Find where the given text appears and provide that cell's center as [X, Y] coordinate. 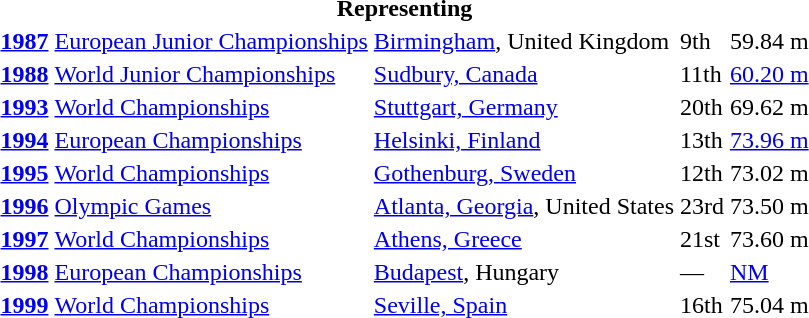
13th [702, 140]
12th [702, 173]
— [702, 272]
World Junior Championships [211, 74]
11th [702, 74]
Olympic Games [211, 206]
21st [702, 239]
20th [702, 107]
Stuttgart, Germany [524, 107]
Helsinki, Finland [524, 140]
Gothenburg, Sweden [524, 173]
Budapest, Hungary [524, 272]
23rd [702, 206]
9th [702, 41]
Birmingham, United Kingdom [524, 41]
Sudbury, Canada [524, 74]
European Junior Championships [211, 41]
Athens, Greece [524, 239]
Atlanta, Georgia, United States [524, 206]
